Search for the cell housing the specified text and yield its (X, Y) center coordinate. 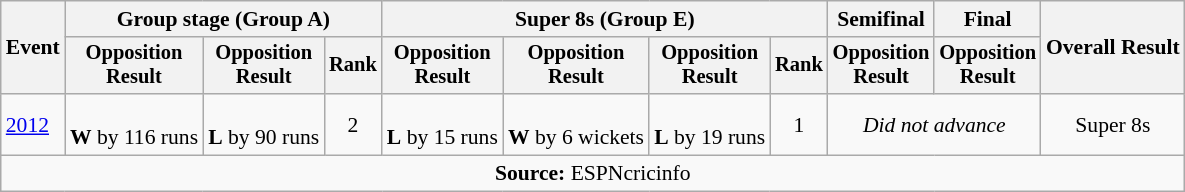
Source: ESPNcricinfo (593, 174)
Event (33, 48)
W by 116 runs (134, 124)
2012 (33, 124)
Semifinal (882, 19)
Did not advance (934, 124)
L by 15 runs (442, 124)
Group stage (Group A) (224, 19)
W by 6 wickets (576, 124)
L by 90 runs (264, 124)
Super 8s (1113, 124)
2 (353, 124)
1 (799, 124)
L by 19 runs (710, 124)
Super 8s (Group E) (605, 19)
Overall Result (1113, 48)
Final (988, 19)
